Find where the given text appears and provide that cell's center as [X, Y] coordinate. 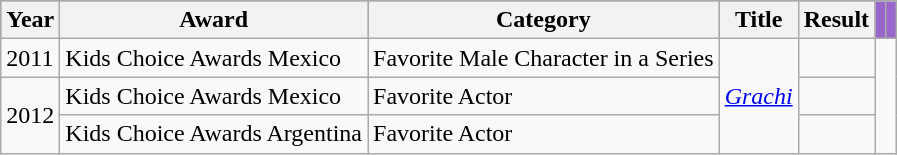
Title [758, 20]
Award [214, 20]
Favorite Male Character in a Series [544, 58]
Result [836, 20]
2011 [30, 58]
Category [544, 20]
2012 [30, 115]
Kids Choice Awards Argentina [214, 134]
Year [30, 20]
Grachi [758, 96]
